Find where the given text appears and provide that cell's center as (X, Y) coordinate. 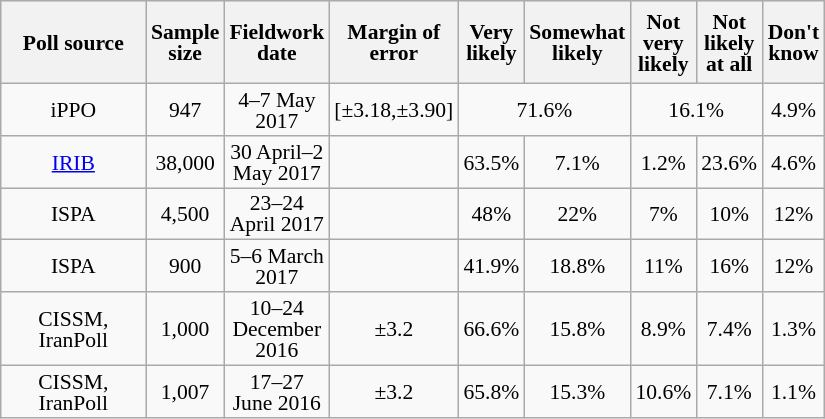
41.9% (491, 266)
7.4% (729, 328)
4.6% (794, 162)
48% (491, 214)
23.6% (729, 162)
1,007 (185, 391)
Fieldwork date (276, 42)
4.9% (794, 110)
38,000 (185, 162)
10% (729, 214)
Don't know (794, 42)
71.6% (544, 110)
Very likely (491, 42)
30 April–2 May 2017 (276, 162)
15.8% (577, 328)
7% (663, 214)
15.3% (577, 391)
1.3% (794, 328)
4,500 (185, 214)
22% (577, 214)
Poll source (74, 42)
900 (185, 266)
66.6% (491, 328)
1.1% (794, 391)
16.1% (696, 110)
4–7 May 2017 (276, 110)
Not likely at all (729, 42)
iPPO (74, 110)
947 (185, 110)
Samplesize (185, 42)
8.9% (663, 328)
16% (729, 266)
65.8% (491, 391)
11% (663, 266)
[±3.18,±3.90] (394, 110)
17–27 June 2016 (276, 391)
1,000 (185, 328)
18.8% (577, 266)
Somewhat likely (577, 42)
63.5% (491, 162)
1.2% (663, 162)
5–6 March 2017 (276, 266)
IRIB (74, 162)
Not very likely (663, 42)
23–24 April 2017 (276, 214)
10.6% (663, 391)
Margin of error (394, 42)
10–24 December 2016 (276, 328)
